For the text-containing cell, return its midpoint in [X, Y] coordinate format. 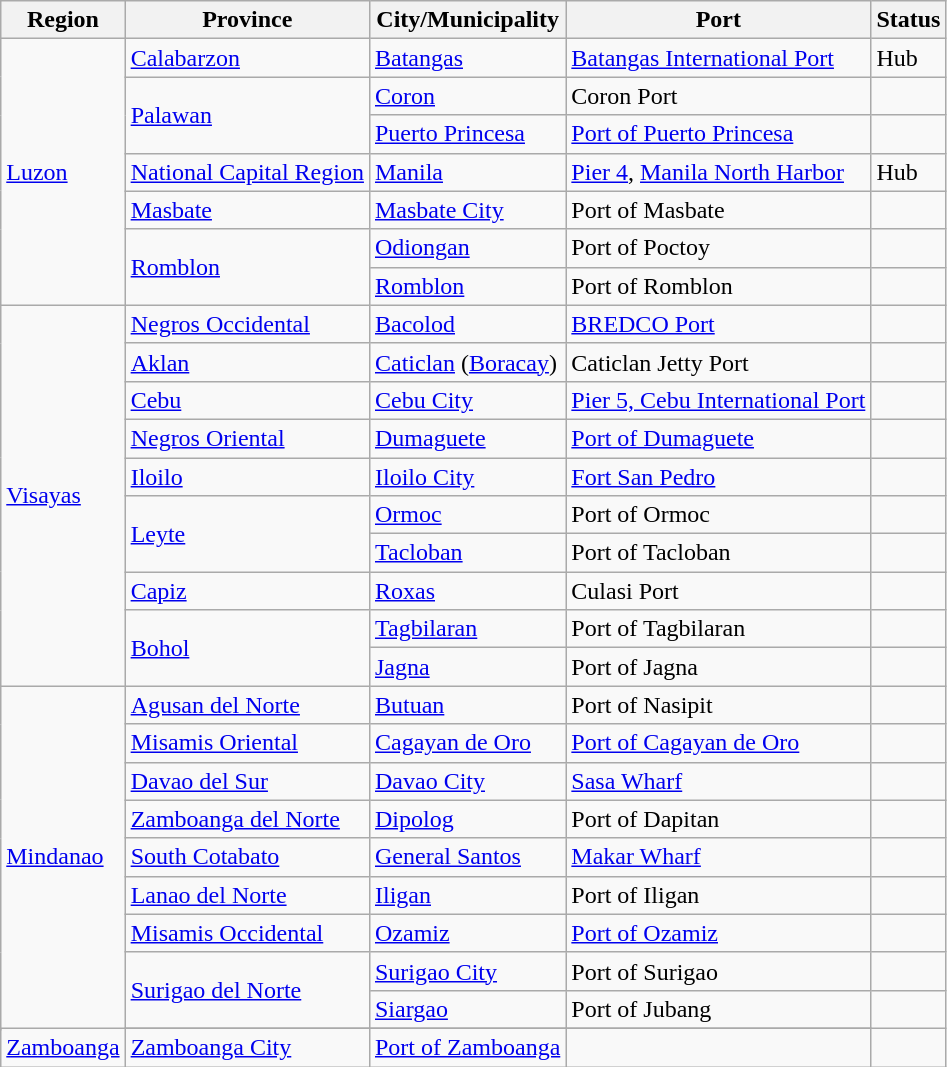
Tacloban [467, 553]
Manila [467, 172]
Port of Jubang [718, 1009]
Pier 5, Cebu International Port [718, 400]
Agusan del Norte [247, 705]
Surigao del Norte [247, 990]
Iloilo [247, 477]
Port of Zamboanga [467, 1047]
Masbate [247, 210]
Calabarzon [247, 58]
Siargao [467, 1009]
Leyte [247, 534]
Misamis Occidental [247, 933]
Cebu [247, 400]
South Cotabato [247, 857]
Misamis Oriental [247, 743]
Port of Ormoc [718, 515]
Jagna [467, 667]
Roxas [467, 591]
Caticlan Jetty Port [718, 362]
National Capital Region [247, 172]
Port of Dumaguete [718, 438]
Port of Poctoy [718, 248]
Butuan [467, 705]
Bacolod [467, 324]
Capiz [247, 591]
Port of Tacloban [718, 553]
Palawan [247, 115]
Coron [467, 96]
Port of Puerto Princesa [718, 134]
Port of Jagna [718, 667]
Cebu City [467, 400]
Port of Tagbilaran [718, 629]
Visayas [63, 496]
Iligan [467, 895]
Mindanao [63, 858]
Port of Iligan [718, 895]
Iloilo City [467, 477]
Surigao City [467, 971]
Zamboanga City [247, 1047]
Port of Romblon [718, 286]
Davao City [467, 781]
Fort San Pedro [718, 477]
Port [718, 20]
Batangas International Port [718, 58]
General Santos [467, 857]
Masbate City [467, 210]
Province [247, 20]
BREDCO Port [718, 324]
Tagbilaran [467, 629]
Sasa Wharf [718, 781]
Batangas [467, 58]
Odiongan [467, 248]
Pier 4, Manila North Harbor [718, 172]
Lanao del Norte [247, 895]
Ormoc [467, 515]
Ozamiz [467, 933]
Bohol [247, 648]
Dipolog [467, 819]
Port of Surigao [718, 971]
Caticlan (Boracay) [467, 362]
Port of Masbate [718, 210]
Culasi Port [718, 591]
Port of Nasipit [718, 705]
Port of Cagayan de Oro [718, 743]
Cagayan de Oro [467, 743]
Port of Dapitan [718, 819]
Makar Wharf [718, 857]
Zamboanga [63, 1047]
Zamboanga del Norte [247, 819]
Luzon [63, 172]
Negros Occidental [247, 324]
Status [908, 20]
Puerto Princesa [467, 134]
Aklan [247, 362]
Dumaguete [467, 438]
Region [63, 20]
Davao del Sur [247, 781]
Port of Ozamiz [718, 933]
City/Municipality [467, 20]
Coron Port [718, 96]
Negros Oriental [247, 438]
